Pinpoint the cell where the given text exists, returning its [x, y] midpoint coordinate. 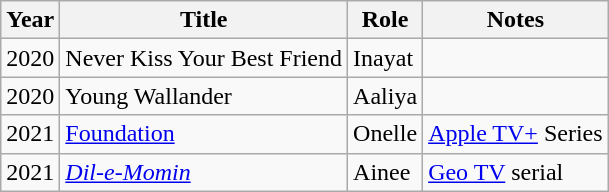
Never Kiss Your Best Friend [204, 58]
Geo TV serial [516, 172]
Young Wallander [204, 96]
Foundation [204, 134]
Ainee [386, 172]
Role [386, 20]
Title [204, 20]
Onelle [386, 134]
Aaliya [386, 96]
Year [30, 20]
Notes [516, 20]
Inayat [386, 58]
Dil-e-Momin [204, 172]
Apple TV+ Series [516, 134]
